Locate the cell with the specified text and output its (X, Y) center coordinate. 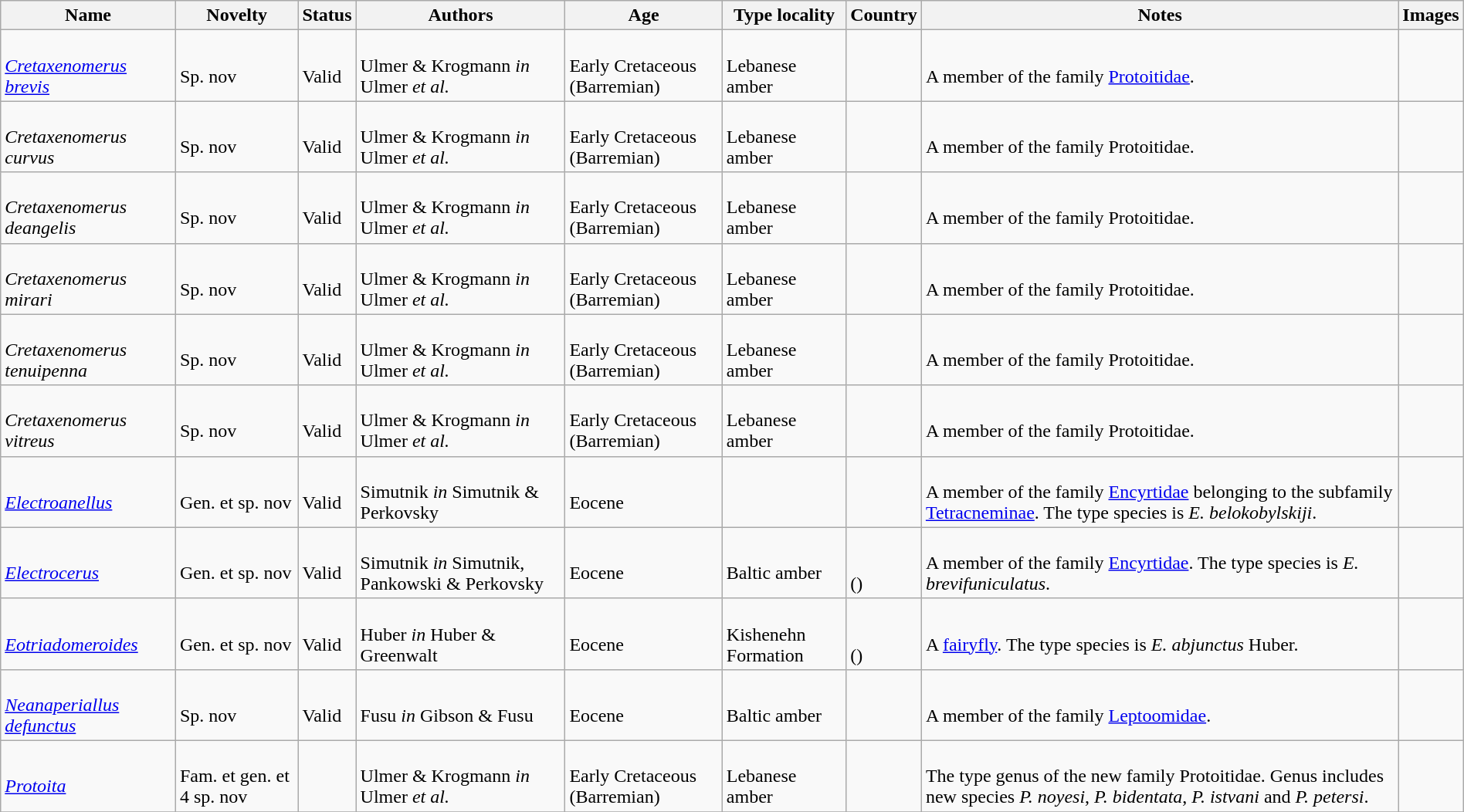
A member of the family Encyrtidae belonging to the subfamily Tetracneminae. The type species is E. belokobylskiji. (1160, 492)
Status (327, 15)
Protoita (88, 776)
Notes (1160, 15)
The type genus of the new family Protoitidae. Genus includes new species P. noyesi, P. bidentata, P. istvani and P. petersi. (1160, 776)
Cretaxenomerus mirari (88, 279)
Cretaxenomerus tenuipenna (88, 350)
Cretaxenomerus brevis (88, 66)
Country (884, 15)
Neanaperiallus defunctus (88, 705)
Electroanellus (88, 492)
Authors (460, 15)
Eotriadomeroides (88, 634)
Electrocerus (88, 563)
Fusu in Gibson & Fusu (460, 705)
Simutnik in Simutnik & Perkovsky (460, 492)
Name (88, 15)
Kishenehn Formation (784, 634)
A fairyfly. The type species is E. abjunctus Huber. (1160, 634)
A member of the family Leptoomidae. (1160, 705)
A member of the family Encyrtidae. The type species is E. brevifuniculatus. (1160, 563)
Cretaxenomerus curvus (88, 137)
Novelty (236, 15)
Huber in Huber & Greenwalt (460, 634)
Age (644, 15)
Cretaxenomerus vitreus (88, 421)
Simutnik in Simutnik, Pankowski & Perkovsky (460, 563)
Type locality (784, 15)
Fam. et gen. et 4 sp. nov (236, 776)
Cretaxenomerus deangelis (88, 208)
Images (1431, 15)
